Extract the [X, Y] coordinate from the center of the cell holding the provided text.  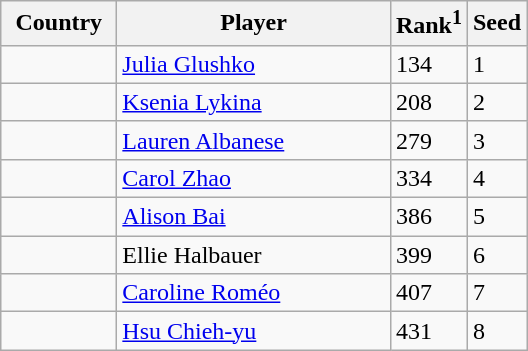
Ellie Halbauer [254, 255]
399 [428, 255]
134 [428, 64]
Caroline Roméo [254, 293]
279 [428, 140]
Julia Glushko [254, 64]
Alison Bai [254, 217]
407 [428, 293]
2 [496, 102]
4 [496, 178]
5 [496, 217]
6 [496, 255]
Rank1 [428, 24]
431 [428, 331]
Seed [496, 24]
208 [428, 102]
Player [254, 24]
Ksenia Lykina [254, 102]
Country [59, 24]
334 [428, 178]
Carol Zhao [254, 178]
Hsu Chieh-yu [254, 331]
386 [428, 217]
Lauren Albanese [254, 140]
3 [496, 140]
7 [496, 293]
1 [496, 64]
8 [496, 331]
